Return the (x, y) coordinate for the center point of the cell that contains the specified text.  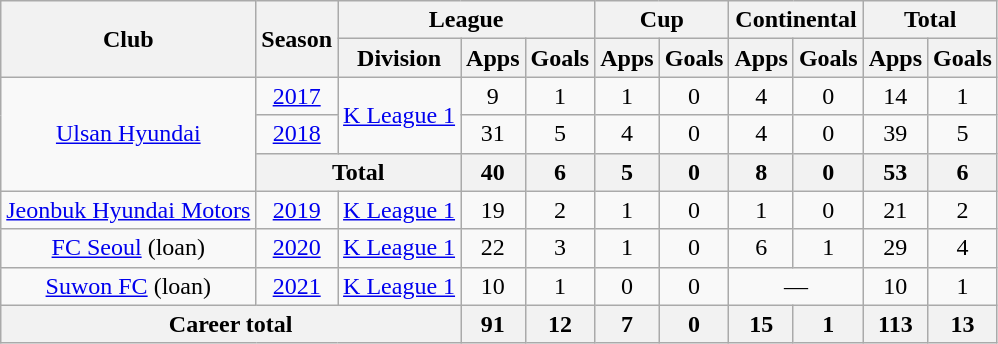
91 (493, 324)
Continental (796, 20)
113 (895, 324)
Club (128, 39)
39 (895, 134)
29 (895, 248)
21 (895, 210)
Cup (662, 20)
2017 (297, 96)
12 (560, 324)
2020 (297, 248)
22 (493, 248)
2021 (297, 286)
2019 (297, 210)
League (466, 20)
7 (627, 324)
40 (493, 172)
2018 (297, 134)
Jeonbuk Hyundai Motors (128, 210)
15 (761, 324)
Career total (231, 324)
— (796, 286)
9 (493, 96)
Season (297, 39)
31 (493, 134)
13 (963, 324)
3 (560, 248)
FC Seoul (loan) (128, 248)
Ulsan Hyundai (128, 134)
Suwon FC (loan) (128, 286)
19 (493, 210)
Division (400, 58)
14 (895, 96)
8 (761, 172)
53 (895, 172)
